Pinpoint the cell where the given text exists, returning its (X, Y) midpoint coordinate. 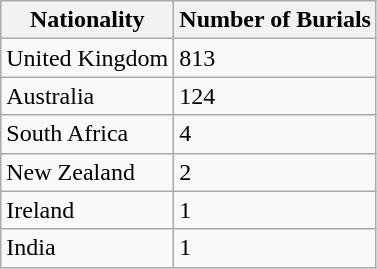
4 (276, 134)
Ireland (88, 210)
2 (276, 172)
United Kingdom (88, 58)
Australia (88, 96)
Nationality (88, 20)
124 (276, 96)
Number of Burials (276, 20)
South Africa (88, 134)
India (88, 248)
813 (276, 58)
New Zealand (88, 172)
